Determine the [X, Y] coordinate at the center of the cell enclosing the given text.  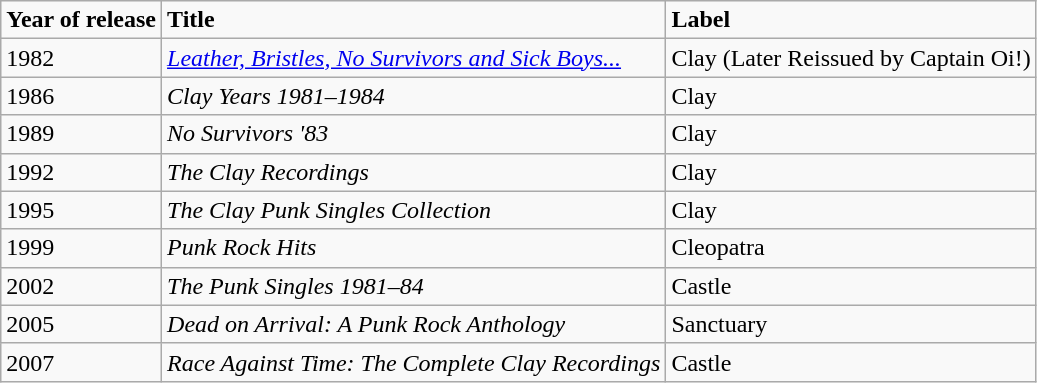
1982 [82, 58]
Label [851, 20]
Race Against Time: The Complete Clay Recordings [414, 362]
Cleopatra [851, 248]
2005 [82, 324]
Title [414, 20]
Punk Rock Hits [414, 248]
2007 [82, 362]
1986 [82, 96]
Clay Years 1981–1984 [414, 96]
1989 [82, 134]
1992 [82, 172]
The Clay Punk Singles Collection [414, 210]
1999 [82, 248]
Dead on Arrival: A Punk Rock Anthology [414, 324]
2002 [82, 286]
No Survivors '83 [414, 134]
Leather, Bristles, No Survivors and Sick Boys... [414, 58]
The Punk Singles 1981–84 [414, 286]
Sanctuary [851, 324]
Clay (Later Reissued by Captain Oi!) [851, 58]
1995 [82, 210]
The Clay Recordings [414, 172]
Year of release [82, 20]
